Pinpoint the cell where the given text exists, returning its (x, y) midpoint coordinate. 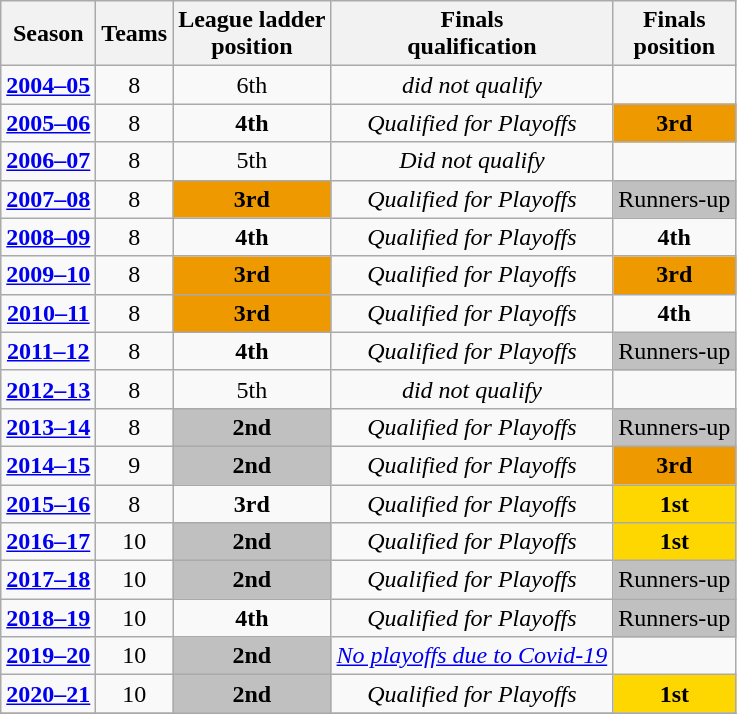
2019–20 (48, 656)
No playoffs due to Covid-19 (472, 656)
2013–14 (48, 427)
2004–05 (48, 85)
League ladderposition (252, 34)
2020–21 (48, 694)
Finals position (674, 34)
2010–11 (48, 313)
2016–17 (48, 542)
Did not qualify (472, 161)
2017–18 (48, 580)
2008–09 (48, 237)
2012–13 (48, 389)
2014–15 (48, 465)
2005–06 (48, 123)
2015–16 (48, 503)
2011–12 (48, 351)
2018–19 (48, 618)
Season (48, 34)
6th (252, 85)
Finalsqualification (472, 34)
2009–10 (48, 275)
2007–08 (48, 199)
2006–07 (48, 161)
Teams (134, 34)
9 (134, 465)
